Determine the (x, y) coordinate at the center of the cell enclosing the given text.  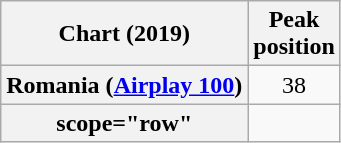
Peakposition (294, 34)
38 (294, 85)
Romania (Airplay 100) (124, 85)
Chart (2019) (124, 34)
scope="row" (124, 123)
